Return the (x, y) coordinate for the center point of the cell that contains the specified text.  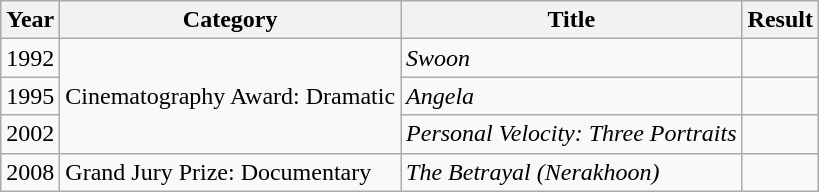
1992 (30, 58)
Angela (572, 96)
The Betrayal (Nerakhoon) (572, 172)
1995 (30, 96)
Category (230, 20)
Grand Jury Prize: Documentary (230, 172)
Swoon (572, 58)
Personal Velocity: Three Portraits (572, 134)
Title (572, 20)
Year (30, 20)
2008 (30, 172)
Result (780, 20)
Cinematography Award: Dramatic (230, 96)
2002 (30, 134)
